Provide the [x, y] coordinate of the cell's center where the given text is located.  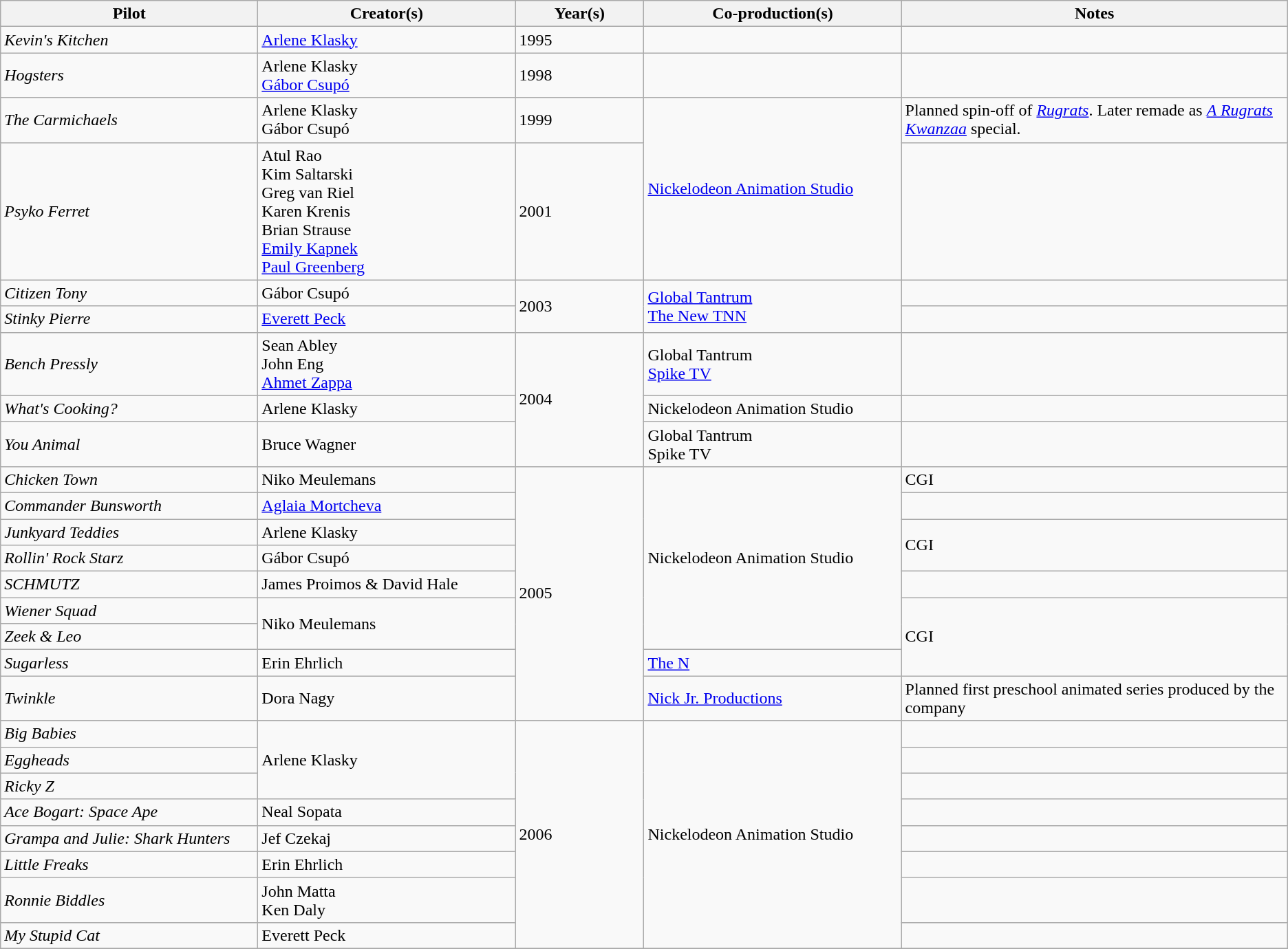
1999 [579, 120]
The Carmichaels [129, 120]
Co-production(s) [773, 14]
SCHMUTZ [129, 585]
Atul RaoKim SaltarskiGreg van RielKaren KrenisBrian StrauseEmily KapnekPaul Greenberg [387, 211]
What's Cooking? [129, 408]
Wiener Squad [129, 611]
Ronnie Biddles [129, 899]
Sugarless [129, 663]
Rollin' Rock Starz [129, 558]
Ace Bogart: Space Ape [129, 812]
Bruce Wagner [387, 444]
Year(s) [579, 14]
Neal Sopata [387, 812]
You Animal [129, 444]
2006 [579, 835]
Eggheads [129, 760]
The N [773, 663]
Planned spin-off of Rugrats. Later remade as A Rugrats Kwanzaa special. [1094, 120]
Zeek & Leo [129, 637]
Grampa and Julie: Shark Hunters [129, 838]
Kevin's Kitchen [129, 40]
Notes [1094, 14]
Planned first preschool animated series produced by the company [1094, 699]
Twinkle [129, 699]
2001 [579, 211]
Bench Pressly [129, 364]
Junkyard Teddies [129, 532]
2005 [579, 593]
Little Freaks [129, 864]
Dora Nagy [387, 699]
2003 [579, 306]
James Proimos & David Hale [387, 585]
Chicken Town [129, 479]
Hogsters [129, 76]
John MattaKen Daly [387, 899]
Creator(s) [387, 14]
Citizen Tony [129, 293]
Jef Czekaj [387, 838]
1998 [579, 76]
Global TantrumThe New TNN [773, 306]
Commander Bunsworth [129, 505]
Stinky Pierre [129, 319]
Aglaia Mortcheva [387, 505]
Sean AbleyJohn EngAhmet Zappa [387, 364]
Big Babies [129, 734]
2004 [579, 399]
Nick Jr. Productions [773, 699]
1995 [579, 40]
Psyko Ferret [129, 211]
Ricky Z [129, 786]
My Stupid Cat [129, 935]
Pilot [129, 14]
